Return the (X, Y) coordinate for the center point of the cell that contains the specified text.  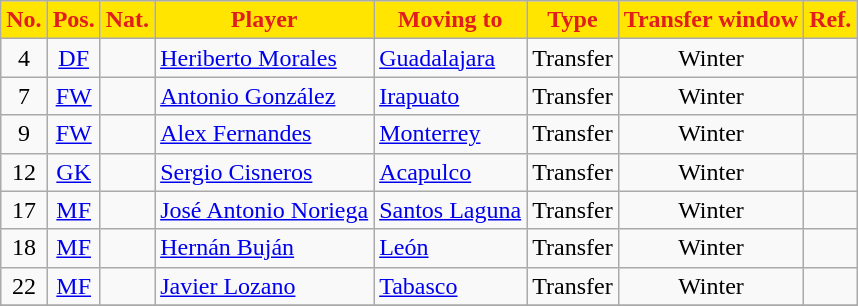
Irapuato (450, 96)
GK (74, 172)
12 (24, 172)
Transfer window (711, 20)
Nat. (127, 20)
Santos Laguna (450, 210)
Hernán Buján (264, 248)
22 (24, 286)
Moving to (450, 20)
DF (74, 58)
Ref. (830, 20)
Player (264, 20)
4 (24, 58)
Guadalajara (450, 58)
Pos. (74, 20)
7 (24, 96)
9 (24, 134)
José Antonio Noriega (264, 210)
No. (24, 20)
Heriberto Morales (264, 58)
18 (24, 248)
17 (24, 210)
Type (573, 20)
Alex Fernandes (264, 134)
Javier Lozano (264, 286)
Sergio Cisneros (264, 172)
Tabasco (450, 286)
Antonio González (264, 96)
Acapulco (450, 172)
León (450, 248)
Monterrey (450, 134)
